Extract the [X, Y] coordinate from the center of the cell holding the provided text.  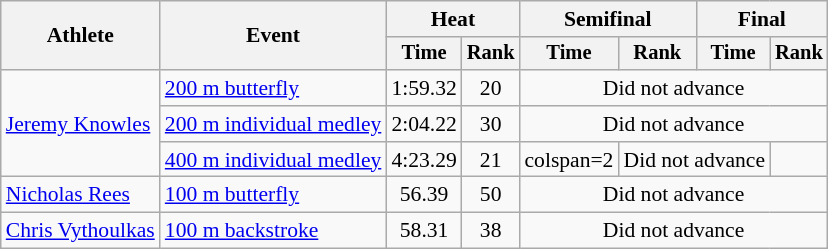
Nicholas Rees [80, 195]
200 m butterfly [274, 88]
1:59.32 [424, 88]
Final [762, 19]
4:23.29 [424, 160]
30 [491, 124]
Chris Vythoulkas [80, 231]
50 [491, 195]
colspan=2 [568, 160]
Heat [452, 19]
Semifinal [608, 19]
Athlete [80, 36]
38 [491, 231]
21 [491, 160]
200 m individual medley [274, 124]
56.39 [424, 195]
2:04.22 [424, 124]
Jeremy Knowles [80, 124]
Event [274, 36]
100 m butterfly [274, 195]
400 m individual medley [274, 160]
58.31 [424, 231]
20 [491, 88]
100 m backstroke [274, 231]
